For the text-containing cell, return its midpoint in [X, Y] coordinate format. 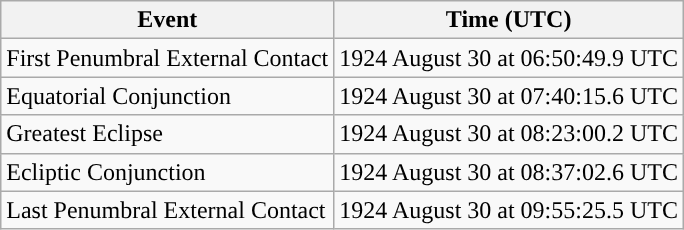
1924 August 30 at 07:40:15.6 UTC [509, 96]
1924 August 30 at 08:37:02.6 UTC [509, 172]
1924 August 30 at 09:55:25.5 UTC [509, 210]
Equatorial Conjunction [168, 96]
Time (UTC) [509, 20]
Last Penumbral External Contact [168, 210]
First Penumbral External Contact [168, 58]
1924 August 30 at 06:50:49.9 UTC [509, 58]
Greatest Eclipse [168, 134]
1924 August 30 at 08:23:00.2 UTC [509, 134]
Event [168, 20]
Ecliptic Conjunction [168, 172]
